Determine the (X, Y) coordinate at the center of the cell enclosing the given text.  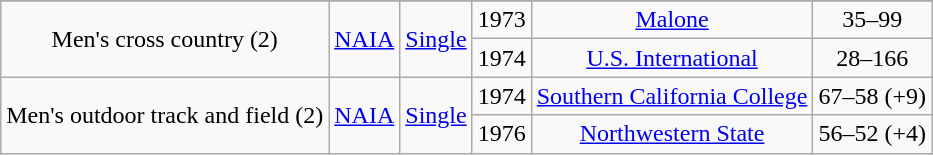
Men's outdoor track and field (2) (165, 115)
35–99 (872, 20)
Northwestern State (672, 134)
1973 (502, 20)
67–58 (+9) (872, 96)
Men's cross country (2) (165, 39)
28–166 (872, 58)
Malone (672, 20)
Southern California College (672, 96)
U.S. International (672, 58)
1976 (502, 134)
56–52 (+4) (872, 134)
